Return [x, y] of the center of cell containing provided text 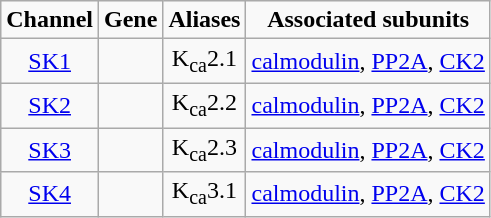
SK2 [50, 105]
SK1 [50, 61]
Associated subunits [368, 20]
Aliases [204, 20]
SK3 [50, 150]
SK4 [50, 194]
Gene [131, 20]
Kca2.1 [204, 61]
Channel [50, 20]
Kca2.2 [204, 105]
Kca3.1 [204, 194]
Kca2.3 [204, 150]
